Locate the cell with the specified text and output its (x, y) center coordinate. 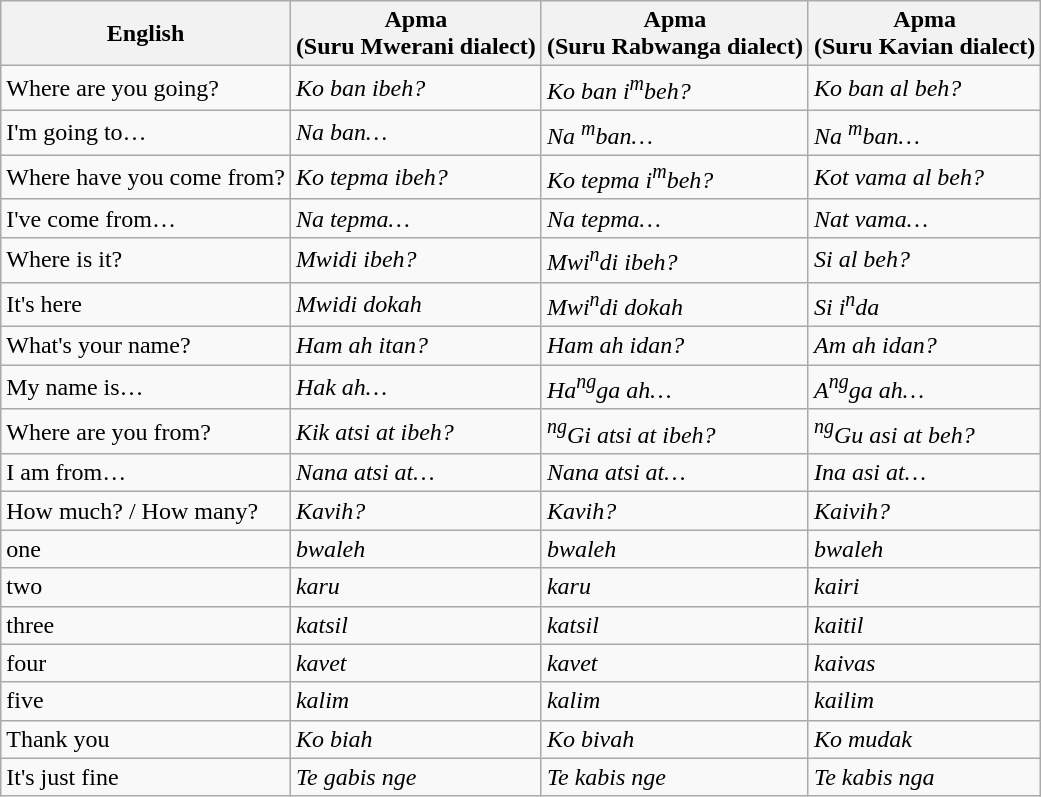
Apma(Suru Rabwanga dialect) (674, 34)
Ko biah (416, 739)
Si inda (924, 304)
kailim (924, 701)
Ham ah idan? (674, 346)
Mwindi ibeh? (674, 260)
four (146, 663)
Te kabis nga (924, 777)
Mwidi dokah (416, 304)
Mwidi ibeh? (416, 260)
Mwindi dokah (674, 304)
ngGi atsi at ibeh? (674, 432)
How much? / How many? (146, 511)
I'm going to… (146, 132)
one (146, 549)
Apma(Suru Kavian dialect) (924, 34)
I am from… (146, 473)
It's here (146, 304)
two (146, 587)
five (146, 701)
Kaivih? (924, 511)
Ko bivah (674, 739)
Kik atsi at ibeh? (416, 432)
Ko mudak (924, 739)
Nat vama… (924, 218)
kairi (924, 587)
Ko ban imbeh? (674, 88)
English (146, 34)
Te kabis nge (674, 777)
Where are you going? (146, 88)
Kot vama al beh? (924, 178)
ngGu asi at beh? (924, 432)
Ko tepma imbeh? (674, 178)
Where have you come from? (146, 178)
Apma(Suru Mwerani dialect) (416, 34)
Ham ah itan? (416, 346)
Am ah idan? (924, 346)
What's your name? (146, 346)
kaivas (924, 663)
Angga ah… (924, 388)
Hangga ah… (674, 388)
Na ban… (416, 132)
Ko ban al beh? (924, 88)
My name is… (146, 388)
Hak ah… (416, 388)
Te gabis nge (416, 777)
Where is it? (146, 260)
Where are you from? (146, 432)
Ko tepma ibeh? (416, 178)
I've come from… (146, 218)
Ko ban ibeh? (416, 88)
three (146, 625)
Thank you (146, 739)
It's just fine (146, 777)
kaitil (924, 625)
Si al beh? (924, 260)
Ina asi at… (924, 473)
